Return the (x, y) coordinate for the center point of the cell that contains the specified text.  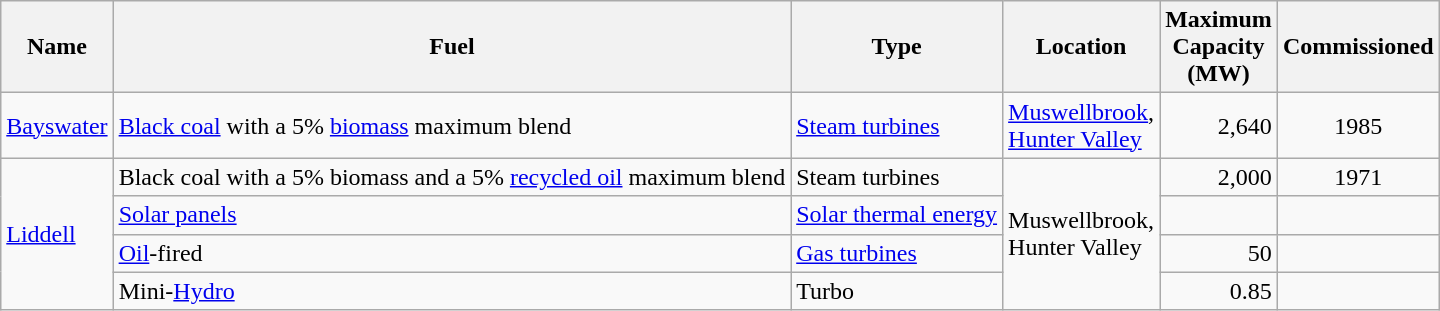
1971 (1358, 177)
50 (1219, 253)
Oil-fired (452, 253)
2,000 (1219, 177)
2,640 (1219, 126)
Bayswater (57, 126)
MaximumCapacity(MW) (1219, 47)
Black coal with a 5% biomass and a 5% recycled oil maximum blend (452, 177)
Name (57, 47)
Fuel (452, 47)
Location (1082, 47)
Mini-Hydro (452, 291)
0.85 (1219, 291)
Gas turbines (897, 253)
Commissioned (1358, 47)
Type (897, 47)
Solar panels (452, 215)
Liddell (57, 234)
Black coal with a 5% biomass maximum blend (452, 126)
Solar thermal energy (897, 215)
Turbo (897, 291)
1985 (1358, 126)
